Detect which cell encompasses the target text, then output its [x, y] center coordinate. 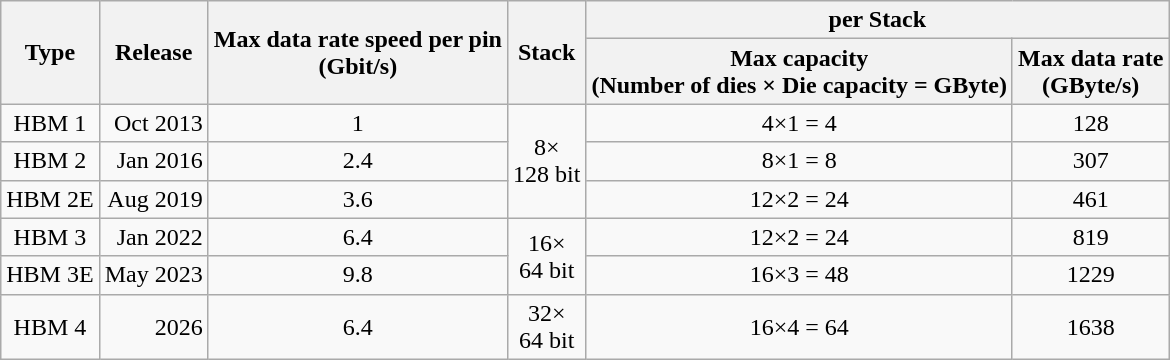
HBM 1 [50, 123]
8×128 bit [546, 161]
2026 [154, 326]
1229 [1090, 275]
2.4 [358, 161]
Release [154, 52]
Stack [546, 52]
HBM 4 [50, 326]
4×1 = 4 [800, 123]
307 [1090, 161]
Oct 2013 [154, 123]
per Stack [878, 20]
1638 [1090, 326]
Jan 2022 [154, 237]
HBM 3 [50, 237]
16×64 bit [546, 256]
Jan 2016 [154, 161]
Aug 2019 [154, 199]
16×3 = 48 [800, 275]
HBM 2E [50, 199]
128 [1090, 123]
Max data rate(GByte/s) [1090, 72]
461 [1090, 199]
16×4 = 64 [800, 326]
8×1 = 8 [800, 161]
819 [1090, 237]
32×64 bit [546, 326]
3.6 [358, 199]
Max data rate speed per pin(Gbit/s) [358, 52]
HBM 3E [50, 275]
9.8 [358, 275]
Type [50, 52]
Max capacity(Number of dies × Die capacity = GByte) [800, 72]
1 [358, 123]
May 2023 [154, 275]
HBM 2 [50, 161]
